Find where the given text appears and provide that cell's center as (X, Y) coordinate. 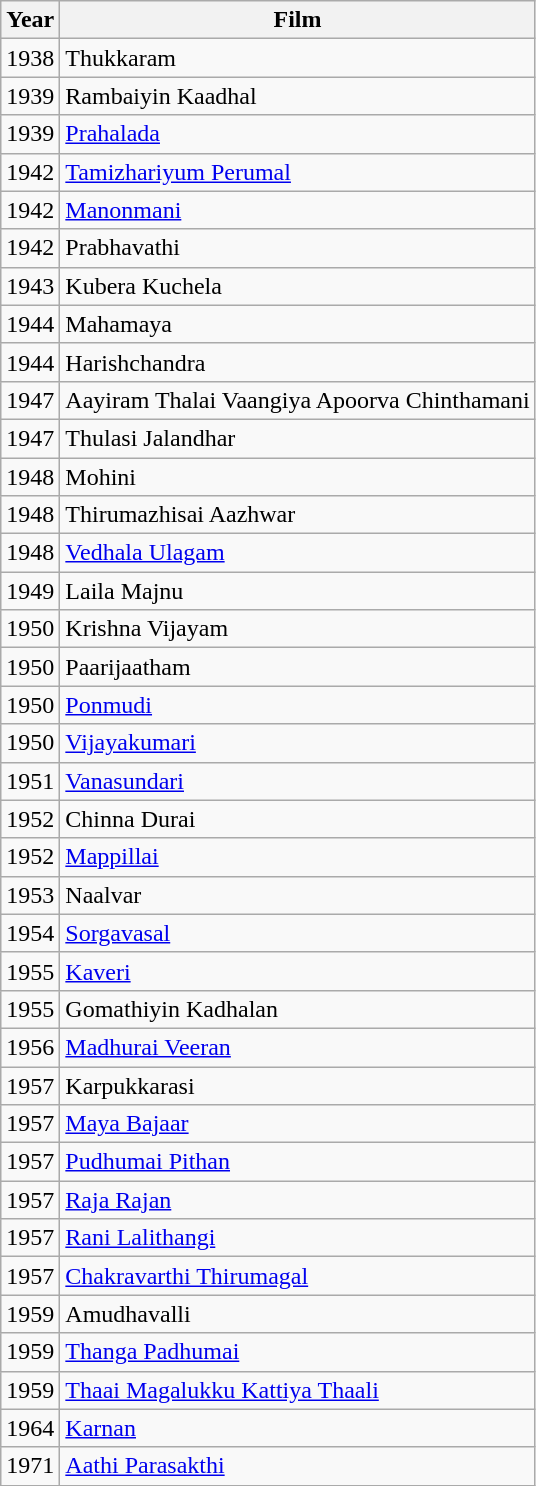
1956 (30, 1047)
Mahamaya (298, 324)
Aayiram Thalai Vaangiya Apoorva Chinthamani (298, 400)
Year (30, 20)
Harishchandra (298, 362)
Sorgavasal (298, 933)
1964 (30, 1428)
Thaai Magalukku Kattiya Thaali (298, 1390)
Manonmani (298, 210)
Rambaiyin Kaadhal (298, 96)
Vedhala Ulagam (298, 553)
Prabhavathi (298, 248)
Chinna Durai (298, 819)
Paarijaatham (298, 667)
1938 (30, 58)
Krishna Vijayam (298, 629)
Mappillai (298, 857)
1954 (30, 933)
Karnan (298, 1428)
Kaveri (298, 971)
Amudhavalli (298, 1314)
Tamizhariyum Perumal (298, 172)
Madhurai Veeran (298, 1047)
Pudhumai Pithan (298, 1162)
1943 (30, 286)
Karpukkarasi (298, 1085)
1971 (30, 1466)
Kubera Kuchela (298, 286)
Film (298, 20)
Ponmudi (298, 705)
Thirumazhisai Aazhwar (298, 515)
Aathi Parasakthi (298, 1466)
1949 (30, 591)
Naalvar (298, 895)
Thulasi Jalandhar (298, 438)
Prahalada (298, 134)
Thanga Padhumai (298, 1352)
1953 (30, 895)
1951 (30, 781)
Chakravarthi Thirumagal (298, 1276)
Gomathiyin Kadhalan (298, 1009)
Raja Rajan (298, 1200)
Maya Bajaar (298, 1124)
Mohini (298, 477)
Rani Lalithangi (298, 1238)
Vijayakumari (298, 743)
Vanasundari (298, 781)
Thukkaram (298, 58)
Laila Majnu (298, 591)
